Pinpoint the cell where the given text exists, returning its [X, Y] midpoint coordinate. 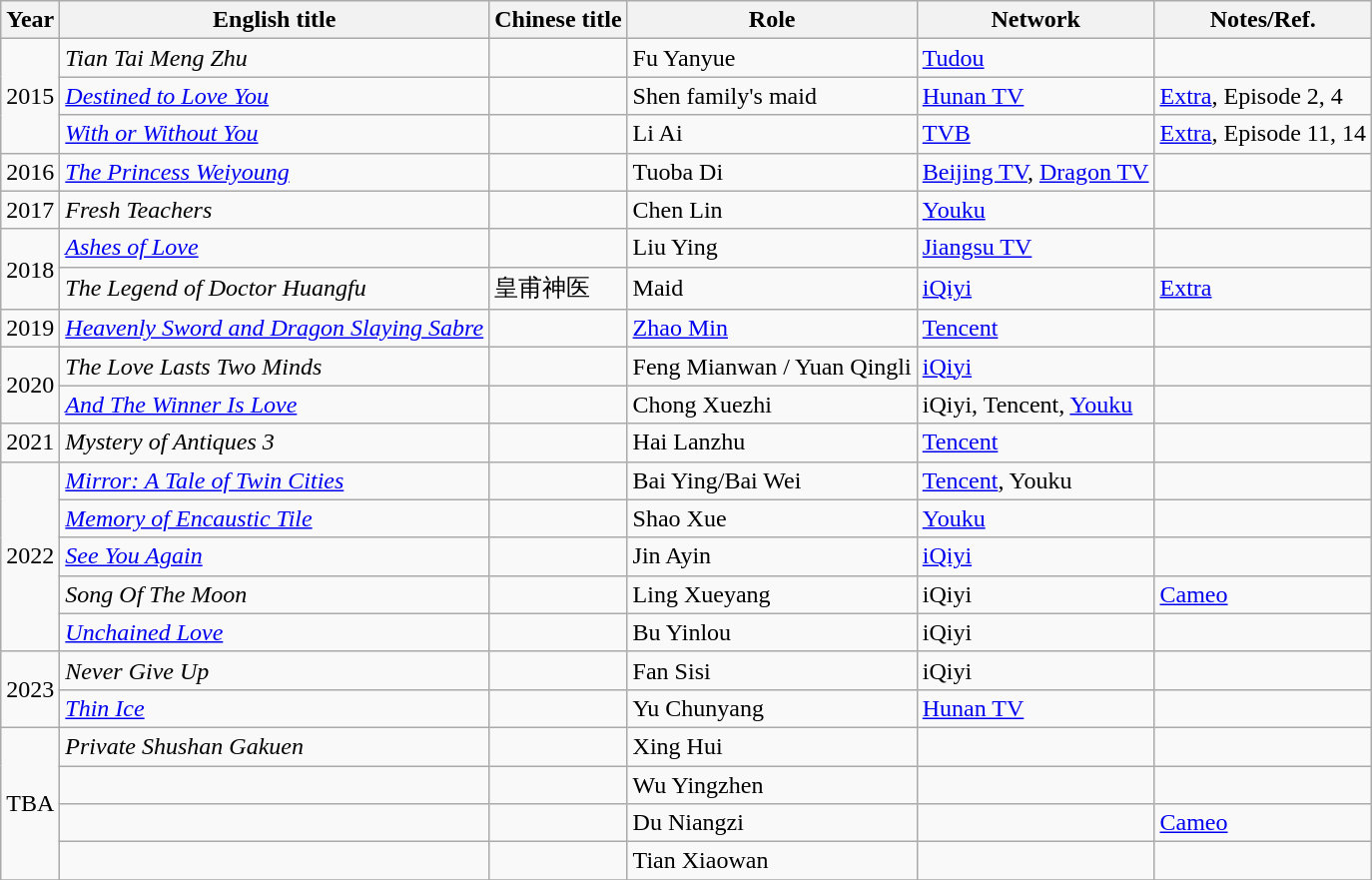
Never Give Up [275, 670]
Tian Tai Meng Zhu [275, 58]
Year [30, 20]
Wu Yingzhen [772, 784]
2020 [30, 386]
Private Shushan Gakuen [275, 746]
TVB [1035, 134]
Tudou [1035, 58]
Extra [1262, 288]
Destined to Love You [275, 96]
Chen Lin [772, 210]
Heavenly Sword and Dragon Slaying Sabre [275, 329]
Yu Chunyang [772, 708]
The Princess Weiyoung [275, 172]
Bai Ying/Bai Wei [772, 480]
Tencent, Youku [1035, 480]
Fu Yanyue [772, 58]
Zhao Min [772, 329]
Memory of Encaustic Tile [275, 518]
Ling Xueyang [772, 594]
With or Without You [275, 134]
See You Again [275, 556]
Chinese title [558, 20]
Maid [772, 288]
Beijing TV, Dragon TV [1035, 172]
Fresh Teachers [275, 210]
Feng Mianwan / Yuan Qingli [772, 367]
iQiyi, Tencent, Youku [1035, 405]
Tuoba Di [772, 172]
The Legend of Doctor Huangfu [275, 288]
Unchained Love [275, 632]
2018 [30, 270]
Mystery of Antiques 3 [275, 442]
2023 [30, 689]
Li Ai [772, 134]
Extra, Episode 2, 4 [1262, 96]
Jin Ayin [772, 556]
Hai Lanzhu [772, 442]
English title [275, 20]
TBA [30, 803]
Network [1035, 20]
2022 [30, 556]
Fan Sisi [772, 670]
Xing Hui [772, 746]
皇甫神医 [558, 288]
Bu Yinlou [772, 632]
Tian Xiaowan [772, 861]
Ashes of Love [275, 248]
2017 [30, 210]
Liu Ying [772, 248]
Du Niangzi [772, 823]
Thin Ice [275, 708]
Role [772, 20]
2021 [30, 442]
Shao Xue [772, 518]
Song Of The Moon [275, 594]
The Love Lasts Two Minds [275, 367]
And The Winner Is Love [275, 405]
Jiangsu TV [1035, 248]
Shen family's maid [772, 96]
Mirror: A Tale of Twin Cities [275, 480]
2016 [30, 172]
Notes/Ref. [1262, 20]
Extra, Episode 11, 14 [1262, 134]
2019 [30, 329]
2015 [30, 96]
Chong Xuezhi [772, 405]
